Find where the given text appears and provide that cell's center as [x, y] coordinate. 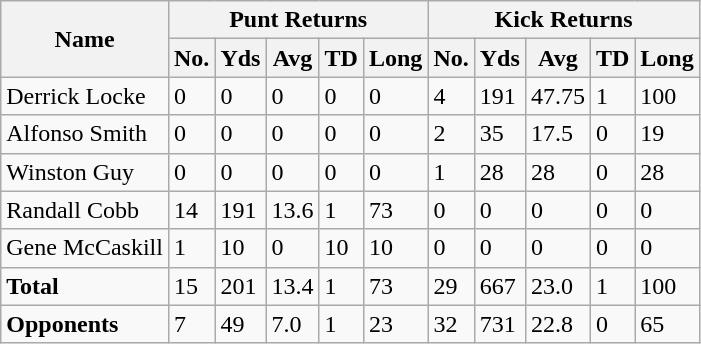
Alfonso Smith [85, 134]
47.75 [558, 96]
Opponents [85, 324]
22.8 [558, 324]
4 [451, 96]
35 [500, 134]
Name [85, 39]
Total [85, 286]
29 [451, 286]
Gene McCaskill [85, 248]
23 [395, 324]
32 [451, 324]
201 [240, 286]
13.6 [292, 210]
14 [191, 210]
17.5 [558, 134]
65 [667, 324]
15 [191, 286]
13.4 [292, 286]
2 [451, 134]
Winston Guy [85, 172]
Kick Returns [564, 20]
19 [667, 134]
667 [500, 286]
7.0 [292, 324]
7 [191, 324]
Punt Returns [298, 20]
49 [240, 324]
23.0 [558, 286]
Derrick Locke [85, 96]
Randall Cobb [85, 210]
731 [500, 324]
